Search for the cell housing the specified text and yield its (X, Y) center coordinate. 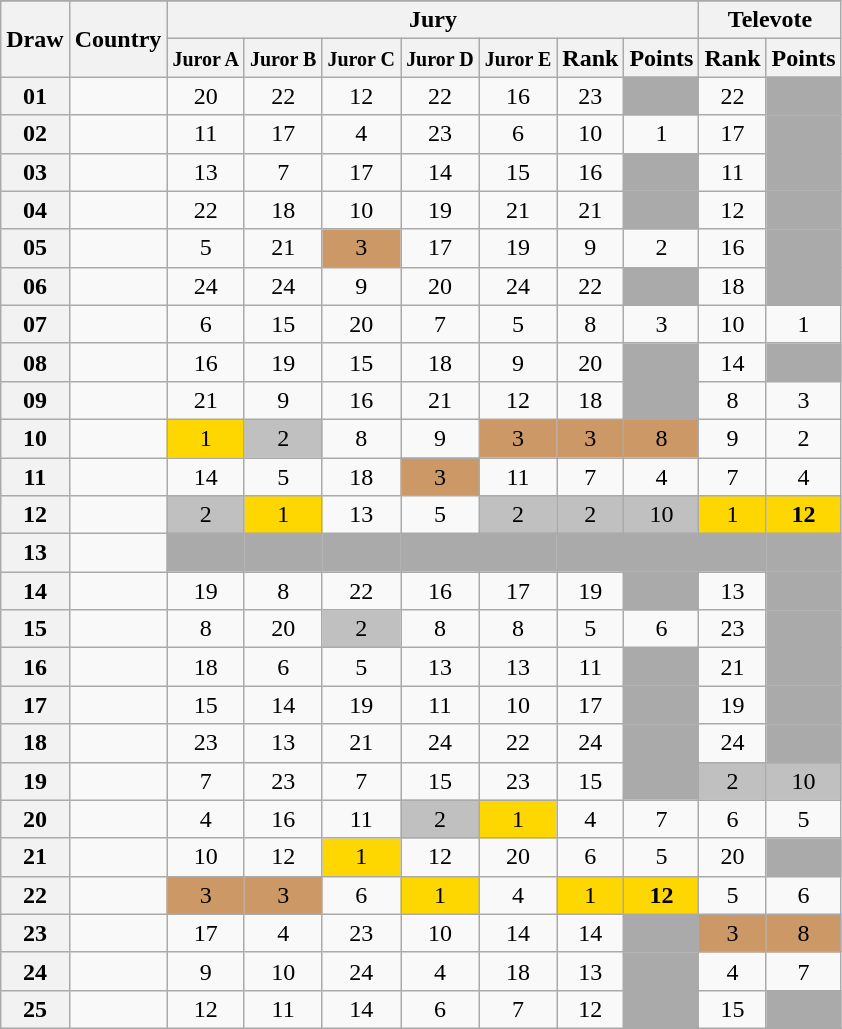
06 (35, 286)
07 (35, 324)
05 (35, 248)
04 (35, 210)
Country (118, 39)
01 (35, 96)
Jury (433, 20)
08 (35, 362)
03 (35, 172)
Juror A (206, 58)
25 (35, 1009)
Televote (770, 20)
Juror B (283, 58)
Draw (35, 39)
09 (35, 400)
Juror E (518, 58)
Juror D (440, 58)
02 (35, 134)
Juror C (362, 58)
